Search for the cell housing the specified text and yield its [x, y] center coordinate. 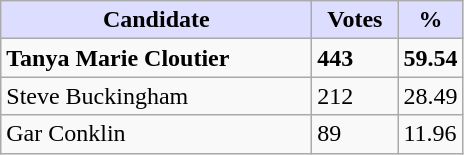
Steve Buckingham [156, 96]
212 [355, 96]
59.54 [430, 58]
Candidate [156, 20]
443 [355, 58]
Gar Conklin [156, 134]
% [430, 20]
11.96 [430, 134]
89 [355, 134]
Tanya Marie Cloutier [156, 58]
28.49 [430, 96]
Votes [355, 20]
